Extract the [X, Y] coordinate from the center of the cell holding the provided text.  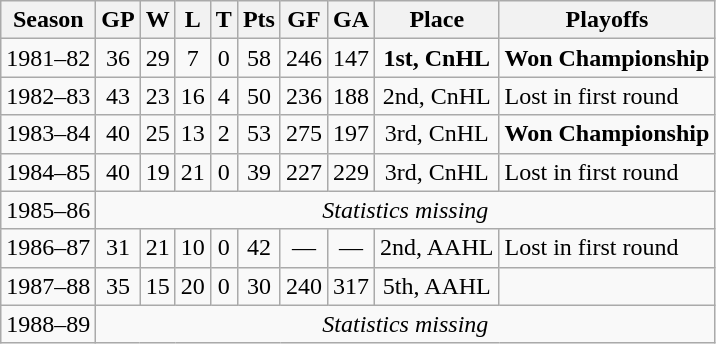
1988–89 [48, 324]
197 [352, 134]
15 [158, 286]
317 [352, 286]
227 [304, 172]
31 [118, 248]
Place [437, 20]
35 [118, 286]
1987–88 [48, 286]
29 [158, 58]
19 [158, 172]
1983–84 [48, 134]
2 [224, 134]
1986–87 [48, 248]
2nd, AAHL [437, 248]
GP [118, 20]
Season [48, 20]
50 [258, 96]
Pts [258, 20]
7 [192, 58]
1985–86 [48, 210]
16 [192, 96]
30 [258, 286]
20 [192, 286]
1984–85 [48, 172]
13 [192, 134]
1982–83 [48, 96]
36 [118, 58]
275 [304, 134]
229 [352, 172]
147 [352, 58]
T [224, 20]
L [192, 20]
58 [258, 58]
2nd, CnHL [437, 96]
1st, CnHL [437, 58]
10 [192, 248]
4 [224, 96]
42 [258, 248]
236 [304, 96]
43 [118, 96]
23 [158, 96]
246 [304, 58]
GA [352, 20]
Playoffs [607, 20]
1981–82 [48, 58]
GF [304, 20]
53 [258, 134]
25 [158, 134]
5th, AAHL [437, 286]
188 [352, 96]
W [158, 20]
39 [258, 172]
240 [304, 286]
